Output the [X, Y] coordinate of the center of the cell containing the given text.  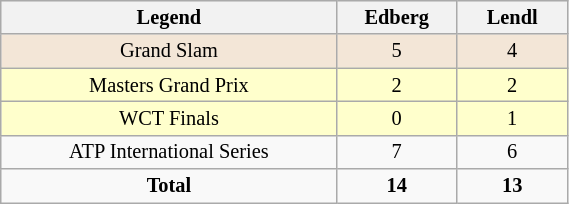
ATP International Series [169, 152]
13 [512, 186]
1 [512, 118]
Legend [169, 17]
6 [512, 152]
0 [396, 118]
Lendl [512, 17]
4 [512, 51]
Masters Grand Prix [169, 85]
14 [396, 186]
Grand Slam [169, 51]
Total [169, 186]
WCT Finals [169, 118]
5 [396, 51]
Edberg [396, 17]
7 [396, 152]
